Pinpoint the cell where the given text exists, returning its (X, Y) midpoint coordinate. 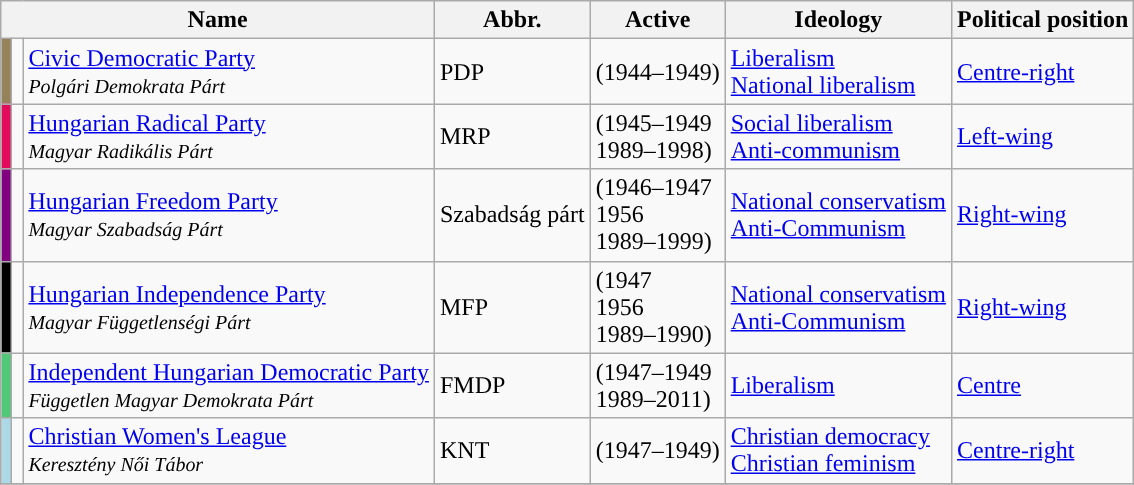
Independent Hungarian Democratic PartyFüggetlen Magyar Demokrata Párt (229, 386)
(1944–1949) (658, 72)
MFP (512, 307)
Name (218, 20)
KNT (512, 450)
Political position (1043, 20)
(1947–1949) (658, 450)
Hungarian Freedom PartyMagyar Szabadság Párt (229, 215)
Hungarian Radical PartyMagyar Radikális Párt (229, 136)
LiberalismNational liberalism (838, 72)
Liberalism (838, 386)
Social liberalismAnti-communism (838, 136)
(194719561989–1990) (658, 307)
Ideology (838, 20)
Civic Democratic PartyPolgári Demokrata Párt (229, 72)
Active (658, 20)
Szabadság párt (512, 215)
Left-wing (1043, 136)
(1945–19491989–1998) (658, 136)
Christian Women's LeagueKeresztény Női Tábor (229, 450)
Christian democracyChristian feminism (838, 450)
(1947–19491989–2011) (658, 386)
PDP (512, 72)
(1946–194719561989–1999) (658, 215)
FMDP (512, 386)
Centre (1043, 386)
Abbr. (512, 20)
Hungarian Independence PartyMagyar Függetlenségi Párt (229, 307)
MRP (512, 136)
